Search for the cell housing the specified text and yield its [X, Y] center coordinate. 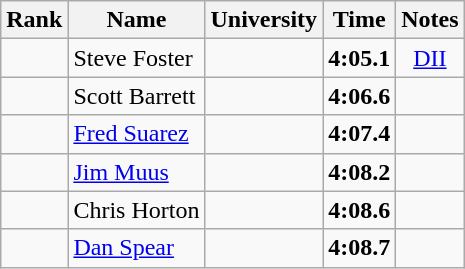
Chris Horton [136, 210]
4:07.4 [360, 134]
4:08.2 [360, 172]
4:08.6 [360, 210]
DII [430, 58]
Fred Suarez [136, 134]
4:08.7 [360, 248]
Notes [430, 20]
Name [136, 20]
4:06.6 [360, 96]
University [264, 20]
Rank [34, 20]
Time [360, 20]
Jim Muus [136, 172]
Steve Foster [136, 58]
Scott Barrett [136, 96]
4:05.1 [360, 58]
Dan Spear [136, 248]
